From the cell containing the given text, extract its center point as (x, y) coordinate. 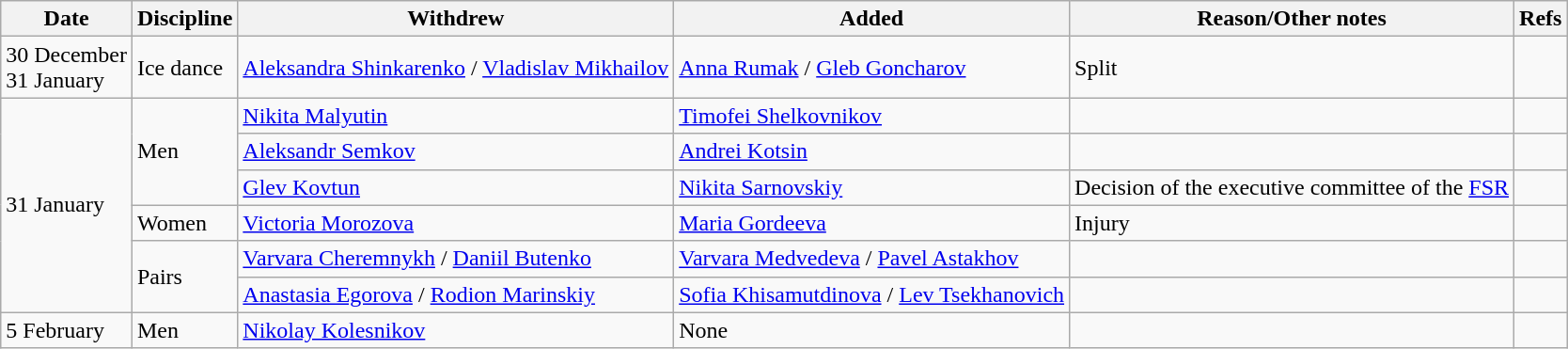
Andrei Kotsin (872, 151)
Varvara Cheremnykh / Daniil Butenko (456, 259)
Reason/Other notes (1292, 19)
Added (872, 19)
Aleksandr Semkov (456, 151)
Aleksandra Shinkarenko / Vladislav Mikhailov (456, 68)
31 January (67, 205)
Withdrew (456, 19)
Nikita Malyutin (456, 116)
Discipline (184, 19)
Victoria Morozova (456, 223)
Injury (1292, 223)
Anna Rumak / Gleb Goncharov (872, 68)
Anastasia Egorova / Rodion Marinskiy (456, 294)
None (872, 330)
Refs (1541, 19)
Pairs (184, 277)
5 February (67, 330)
Varvara Medvedeva / Pavel Astakhov (872, 259)
Decision of the executive committee of the FSR (1292, 187)
Split (1292, 68)
Ice dance (184, 68)
Date (67, 19)
Sofia Khisamutdinova / Lev Tsekhanovich (872, 294)
Maria Gordeeva (872, 223)
Nikolay Kolesnikov (456, 330)
Glev Kovtun (456, 187)
Women (184, 223)
Timofei Shelkovnikov (872, 116)
Nikita Sarnovskiy (872, 187)
30 December31 January (67, 68)
